Find where the given text appears and provide that cell's center as [x, y] coordinate. 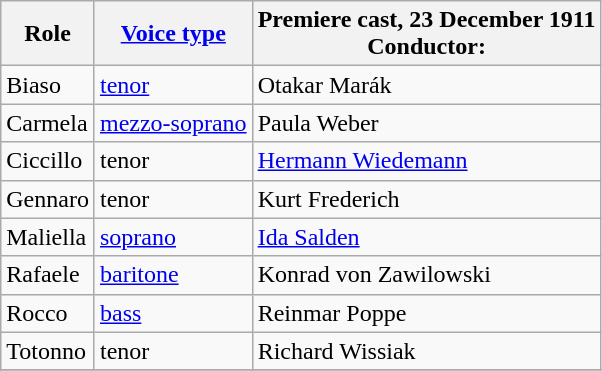
soprano [173, 237]
Rocco [48, 313]
Maliella [48, 237]
Konrad von Zawilowski [426, 275]
Ida Salden [426, 237]
Richard Wissiak [426, 351]
Paula Weber [426, 123]
Hermann Wiedemann [426, 161]
Biaso [48, 85]
Premiere cast, 23 December 1911Conductor: [426, 34]
mezzo-soprano [173, 123]
baritone [173, 275]
Otakar Marák [426, 85]
Voice type [173, 34]
Role [48, 34]
Totonno [48, 351]
Carmela [48, 123]
Reinmar Poppe [426, 313]
Gennaro [48, 199]
Ciccillo [48, 161]
Kurt Frederich [426, 199]
bass [173, 313]
Rafaele [48, 275]
